Pinpoint the cell where the given text exists, returning its [x, y] midpoint coordinate. 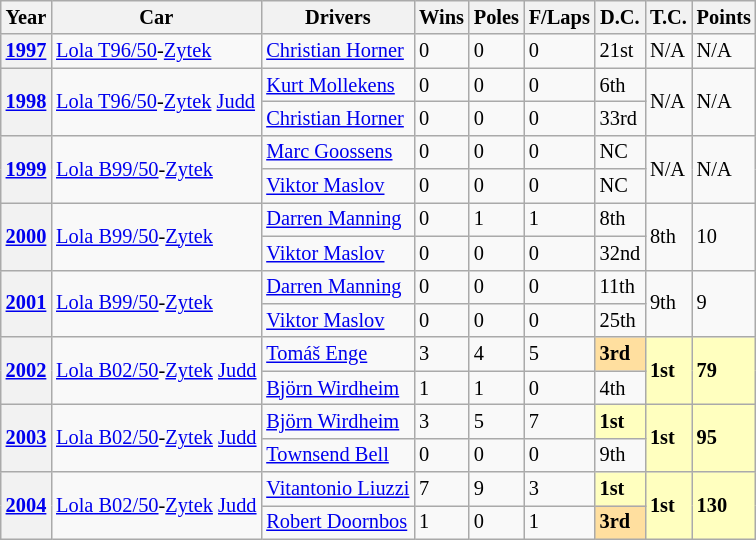
95 [724, 438]
Townsend Bell [338, 455]
Robert Doornbos [338, 522]
Marc Goossens [338, 152]
33rd [620, 118]
Vitantonio Liuzzi [338, 489]
Wins [442, 17]
1998 [26, 102]
Points [724, 17]
1999 [26, 168]
Poles [496, 17]
2002 [26, 370]
130 [724, 506]
Drivers [338, 17]
1997 [26, 51]
21st [620, 51]
79 [724, 370]
Lola T96/50-Zytek [156, 51]
D.C. [620, 17]
Year [26, 17]
Tomáš Enge [338, 354]
2003 [26, 438]
T.C. [668, 17]
2001 [26, 304]
Kurt Mollekens [338, 85]
6th [620, 85]
4th [620, 388]
4 [496, 354]
32nd [620, 253]
Car [156, 17]
10 [724, 236]
11th [620, 287]
2004 [26, 506]
Lola T96/50-Zytek Judd [156, 102]
F/Laps [560, 17]
2000 [26, 236]
25th [620, 320]
